Identify which cell holds the provided text, then report its (x, y) central coordinate. 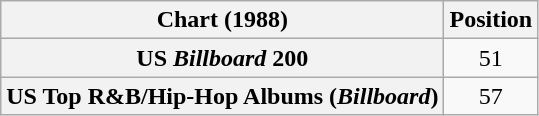
51 (491, 58)
57 (491, 96)
Chart (1988) (222, 20)
US Billboard 200 (222, 58)
US Top R&B/Hip-Hop Albums (Billboard) (222, 96)
Position (491, 20)
